Find where the given text appears and provide that cell's center as [X, Y] coordinate. 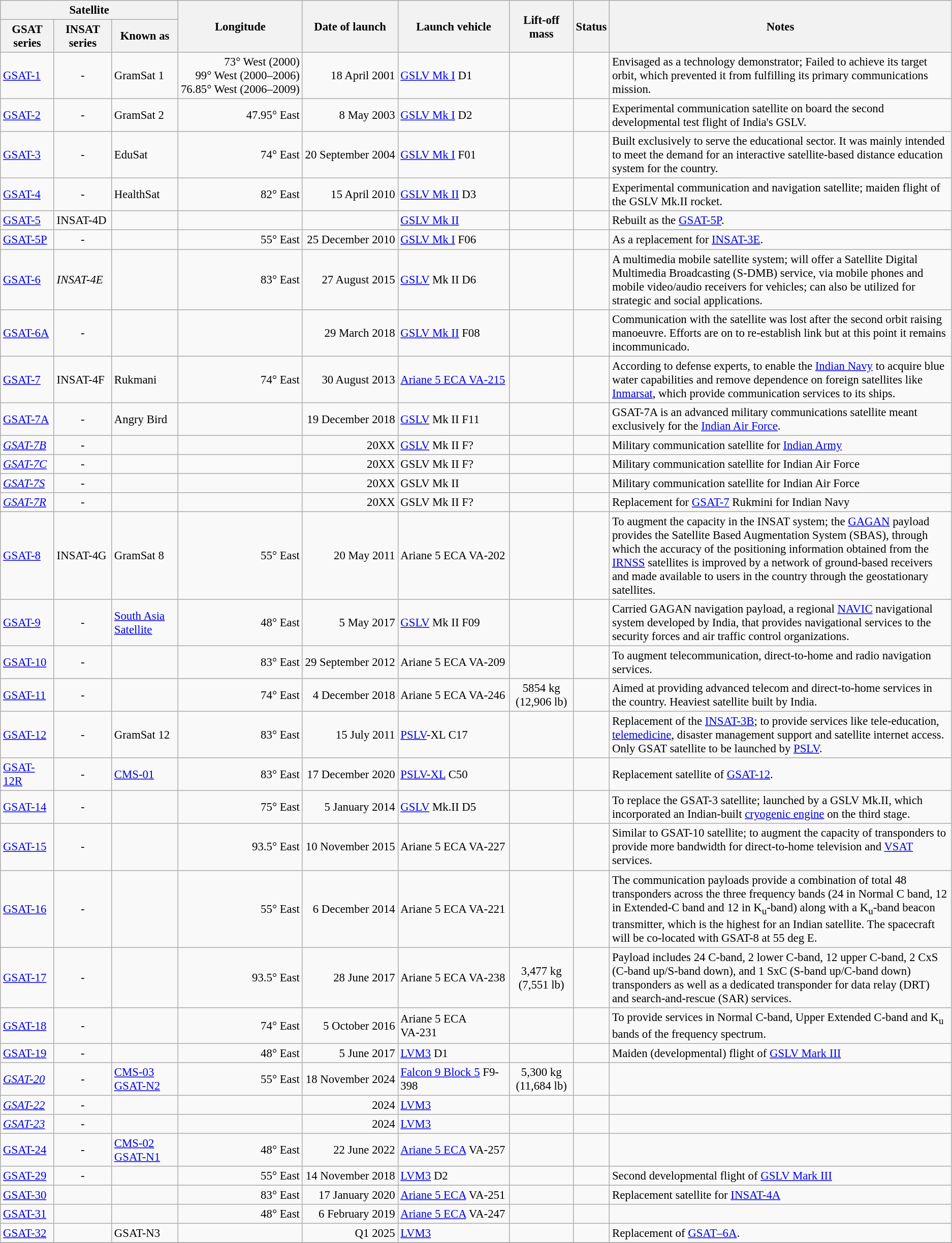
29 September 2012 [350, 662]
4 December 2018 [350, 695]
30 August 2013 [350, 379]
GSAT-16 [27, 909]
GSAT-7R [27, 502]
INSAT-4D [82, 221]
28 June 2017 [350, 977]
GSAT-20 [27, 1079]
Experimental communication and navigation satellite; maiden flight of the GSLV Mk.II rocket. [780, 195]
25 December 2010 [350, 240]
GSAT series [27, 37]
GramSat 8 [144, 556]
GSAT-14 [27, 808]
GSAT-1 [27, 76]
Replacement for GSAT-7 Rukmini for Indian Navy [780, 502]
5,300 kg (11,684 lb) [542, 1079]
Lift-off mass [542, 26]
LVM3 D2 [454, 1176]
5 May 2017 [350, 623]
PSLV-XL C17 [454, 735]
Ariane 5 ECA VA-238 [454, 977]
GSLV Mk I D1 [454, 76]
20 September 2004 [350, 155]
GSAT-12R [27, 774]
Falcon 9 Block 5 F9-398 [454, 1079]
GSAT-12 [27, 735]
Ariane 5 ECA VA-215 [454, 379]
10 November 2015 [350, 847]
8 May 2003 [350, 116]
HealthSat [144, 195]
GSLV Mk II F11 [454, 419]
CMS-01 [144, 774]
GSAT-9 [27, 623]
To replace the GSAT-3 satellite; launched by a GSLV Mk.II, which incorporated an Indian-built cryogenic engine on the third stage. [780, 808]
GSLV Mk.II D5 [454, 808]
Rebuilt as the GSAT-5P. [780, 221]
5 October 2016 [350, 1025]
Maiden (developmental) flight of GSLV Mark III [780, 1053]
Replacement satellite for INSAT-4A [780, 1195]
18 November 2024 [350, 1079]
INSAT-4F [82, 379]
75° East [241, 808]
INSAT series [82, 37]
Ariane 5 ECA VA-251 [454, 1195]
GSAT-19 [27, 1053]
17 January 2020 [350, 1195]
GSLV Mk II D3 [454, 195]
GSAT-6 [27, 279]
22 June 2022 [350, 1150]
GSAT-N3 [144, 1233]
PSLV-XL C50 [454, 774]
GSLV Mk II D6 [454, 279]
GSAT-5 [27, 221]
Launch vehicle [454, 26]
5 June 2017 [350, 1053]
GSAT-7 [27, 379]
47.95° East [241, 116]
GSAT-29 [27, 1176]
GSAT-15 [27, 847]
Rukmani [144, 379]
GSAT-2 [27, 116]
17 December 2020 [350, 774]
29 March 2018 [350, 333]
15 July 2011 [350, 735]
18 April 2001 [350, 76]
GSAT-4 [27, 195]
Satellite [89, 10]
GSAT-32 [27, 1233]
GSLV Mk I F06 [454, 240]
GSAT-24 [27, 1150]
INSAT-4G [82, 556]
To provide services in Normal C-band, Upper Extended C-band and Ku bands of the frequency spectrum. [780, 1025]
Second developmental flight of GSLV Mark III [780, 1176]
Ariane 5 ECAVA-231 [454, 1025]
GSAT-7A [27, 419]
GSLV Mk II F09 [454, 623]
Ariane 5 ECA VA-246 [454, 695]
GSLV Mk I F01 [454, 155]
GramSat 2 [144, 116]
6 December 2014 [350, 909]
GSAT-7B [27, 445]
Status [591, 26]
To augment telecommunication, direct-to-home and radio navigation services. [780, 662]
GSAT-3 [27, 155]
GSAT-30 [27, 1195]
5 January 2014 [350, 808]
Longitude [241, 26]
Ariane 5 ECA VA-209 [454, 662]
Aimed at providing advanced telecom and direct-to-home services in the country. Heaviest satellite built by India. [780, 695]
82° East [241, 195]
GSAT-18 [27, 1025]
GSAT-31 [27, 1214]
14 November 2018 [350, 1176]
South Asia Satellite [144, 623]
GSAT-7S [27, 483]
LVM3 D1 [454, 1053]
GSAT-7C [27, 464]
CMS-03GSAT-N2 [144, 1079]
INSAT-4E [82, 279]
Q1 2025 [350, 1233]
GramSat 12 [144, 735]
GSAT-22 [27, 1105]
6 February 2019 [350, 1214]
19 December 2018 [350, 419]
GramSat 1 [144, 76]
Date of launch [350, 26]
Ariane 5 ECA VA-221 [454, 909]
GSAT-6A [27, 333]
Replacement satellite of GSAT-12. [780, 774]
Ariane 5 ECA VA-202 [454, 556]
Notes [780, 26]
Ariane 5 ECA VA-247 [454, 1214]
5854 kg(12,906 lb) [542, 695]
GSAT-11 [27, 695]
GSAT-5P [27, 240]
GSAT-8 [27, 556]
Experimental communication satellite on board the second developmental test flight of India's GSLV. [780, 116]
Envisaged as a technology demonstrator; Failed to achieve its target orbit, which prevented it from fulfilling its primary communications mission. [780, 76]
Replacement of GSAT–6A. [780, 1233]
CMS-02GSAT-N1 [144, 1150]
GSAT-7A is an advanced military communications satellite meant exclusively for the Indian Air Force. [780, 419]
EduSat [144, 155]
GSLV Mk II F08 [454, 333]
As a replacement for INSAT-3E. [780, 240]
GSLV Mk I D2 [454, 116]
20 May 2011 [350, 556]
Ariane 5 ECA VA-257 [454, 1150]
GSAT-23 [27, 1124]
Military communication satellite for Indian Army [780, 445]
73° West (2000)99° West (2000–2006)76.85° West (2006–2009) [241, 76]
Known as [144, 37]
GSAT-17 [27, 977]
GSAT-10 [27, 662]
Similar to GSAT-10 satellite; to augment the capacity of transponders to provide more bandwidth for direct-to-home television and VSAT services. [780, 847]
15 April 2010 [350, 195]
Angry Bird [144, 419]
27 August 2015 [350, 279]
Ariane 5 ECA VA-227 [454, 847]
3,477 kg (7,551 lb) [542, 977]
